Find where the given text appears and provide that cell's center as (x, y) coordinate. 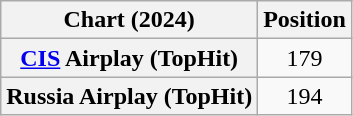
CIS Airplay (TopHit) (130, 58)
Position (305, 20)
194 (305, 96)
Chart (2024) (130, 20)
Russia Airplay (TopHit) (130, 96)
179 (305, 58)
